Return the [X, Y] coordinate for the center point of the cell that contains the specified text.  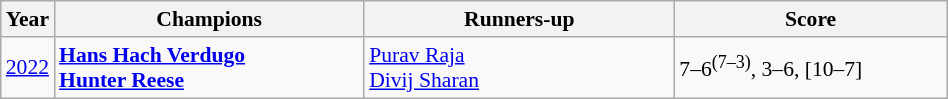
Score [810, 19]
2022 [28, 68]
Runners-up [519, 19]
Year [28, 19]
Hans Hach Verdugo Hunter Reese [209, 68]
7–6(7–3), 3–6, [10–7] [810, 68]
Champions [209, 19]
Purav Raja Divij Sharan [519, 68]
